Determine the [x, y] coordinate at the center of the cell enclosing the given text.  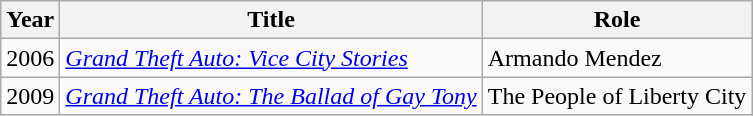
Title [271, 20]
Role [617, 20]
Grand Theft Auto: Vice City Stories [271, 58]
The People of Liberty City [617, 96]
2009 [30, 96]
2006 [30, 58]
Grand Theft Auto: The Ballad of Gay Tony [271, 96]
Armando Mendez [617, 58]
Year [30, 20]
